Scan for the cell matching the given text and deliver its [X, Y] coordinate at center. 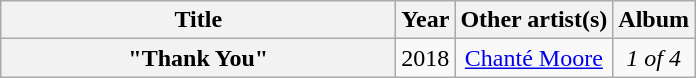
Album [654, 20]
Chanté Moore [534, 58]
Year [426, 20]
Title [198, 20]
1 of 4 [654, 58]
"Thank You" [198, 58]
2018 [426, 58]
Other artist(s) [534, 20]
